Return (x, y) of the center of cell containing provided text 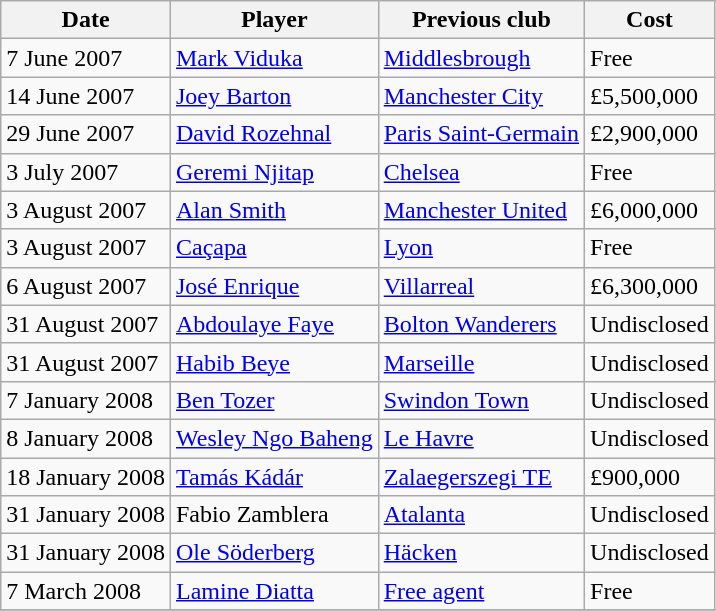
Manchester United (481, 210)
José Enrique (274, 286)
£900,000 (650, 477)
Ben Tozer (274, 400)
Fabio Zamblera (274, 515)
Player (274, 20)
Manchester City (481, 96)
Cost (650, 20)
7 January 2008 (86, 400)
Joey Barton (274, 96)
Atalanta (481, 515)
7 March 2008 (86, 591)
3 July 2007 (86, 172)
7 June 2007 (86, 58)
Bolton Wanderers (481, 324)
18 January 2008 (86, 477)
£6,000,000 (650, 210)
£5,500,000 (650, 96)
Lamine Diatta (274, 591)
Geremi Njitap (274, 172)
Free agent (481, 591)
Paris Saint-Germain (481, 134)
Zalaegerszegi TE (481, 477)
Villarreal (481, 286)
Tamás Kádár (274, 477)
Swindon Town (481, 400)
14 June 2007 (86, 96)
Marseille (481, 362)
Lyon (481, 248)
Mark Viduka (274, 58)
David Rozehnal (274, 134)
Abdoulaye Faye (274, 324)
6 August 2007 (86, 286)
Wesley Ngo Baheng (274, 438)
8 January 2008 (86, 438)
Middlesbrough (481, 58)
Caçapa (274, 248)
29 June 2007 (86, 134)
£6,300,000 (650, 286)
Date (86, 20)
Le Havre (481, 438)
Habib Beye (274, 362)
Chelsea (481, 172)
Alan Smith (274, 210)
Previous club (481, 20)
Häcken (481, 553)
£2,900,000 (650, 134)
Ole Söderberg (274, 553)
